Extract the (x, y) coordinate from the center of the cell holding the provided text.  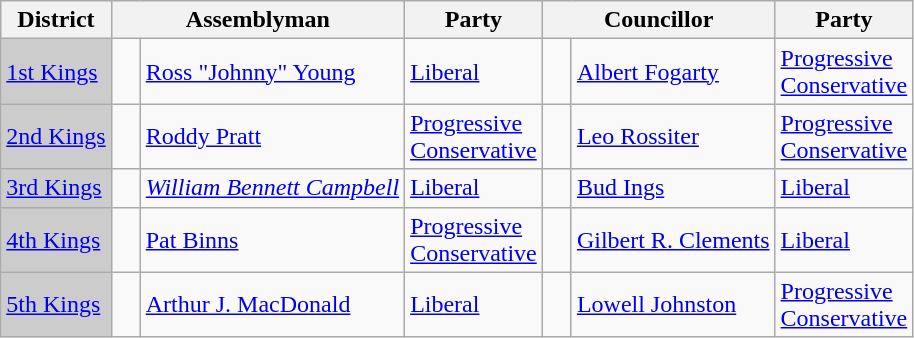
1st Kings (56, 72)
Arthur J. MacDonald (272, 304)
Roddy Pratt (272, 136)
Bud Ings (673, 188)
5th Kings (56, 304)
Assemblyman (258, 20)
District (56, 20)
Albert Fogarty (673, 72)
Lowell Johnston (673, 304)
Pat Binns (272, 240)
Leo Rossiter (673, 136)
Gilbert R. Clements (673, 240)
4th Kings (56, 240)
William Bennett Campbell (272, 188)
Ross "Johnny" Young (272, 72)
3rd Kings (56, 188)
Councillor (658, 20)
2nd Kings (56, 136)
